Extract the (x, y) coordinate from the center of the cell holding the provided text.  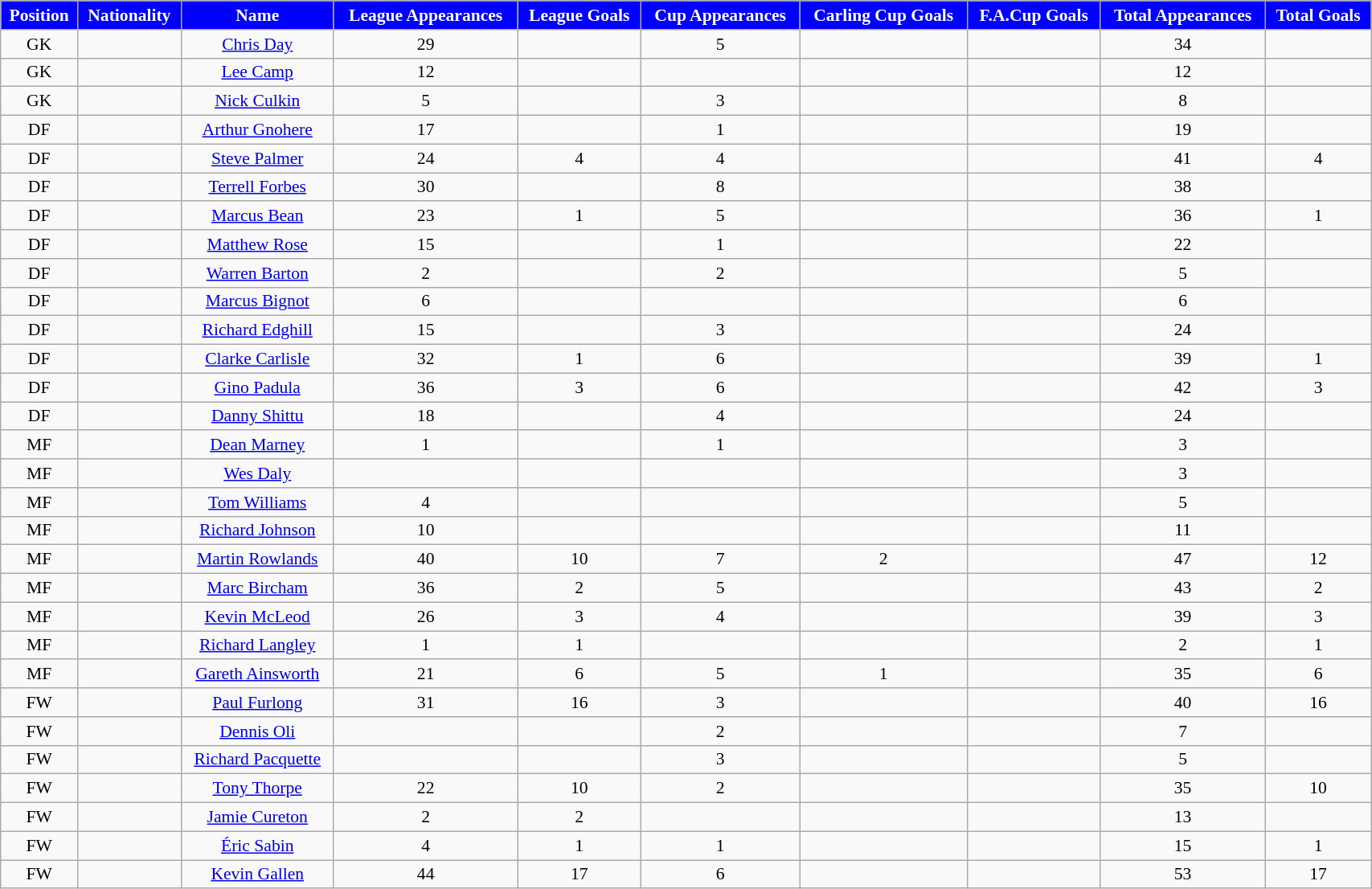
Arthur Gnohere (257, 130)
Marcus Bean (257, 216)
Marcus Bignot (257, 301)
Name (257, 15)
Lee Camp (257, 72)
Gino Padula (257, 387)
26 (425, 617)
Marc Bircham (257, 588)
Cup Appearances (720, 15)
Dennis Oli (257, 731)
32 (425, 359)
Martin Rowlands (257, 559)
F.A.Cup Goals (1034, 15)
Dean Marney (257, 445)
Jamie Cureton (257, 817)
Nick Culkin (257, 101)
Wes Daly (257, 473)
Paul Furlong (257, 703)
Clarke Carlisle (257, 359)
53 (1183, 875)
Tom Williams (257, 502)
34 (1183, 44)
11 (1183, 531)
Position (39, 15)
Chris Day (257, 44)
30 (425, 187)
League Appearances (425, 15)
18 (425, 416)
Gareth Ainsworth (257, 674)
Richard Edghill (257, 330)
Nationality (130, 15)
Richard Pacquette (257, 760)
Total Goals (1318, 15)
League Goals (580, 15)
42 (1183, 387)
Total Appearances (1183, 15)
Richard Johnson (257, 531)
Warren Barton (257, 273)
Kevin McLeod (257, 617)
Richard Langley (257, 645)
29 (425, 44)
44 (425, 875)
Danny Shittu (257, 416)
Steve Palmer (257, 158)
Kevin Gallen (257, 875)
Matthew Rose (257, 244)
38 (1183, 187)
Terrell Forbes (257, 187)
43 (1183, 588)
Carling Cup Goals (884, 15)
Tony Thorpe (257, 789)
Éric Sabin (257, 846)
41 (1183, 158)
31 (425, 703)
19 (1183, 130)
13 (1183, 817)
47 (1183, 559)
23 (425, 216)
21 (425, 674)
